Detect which cell encompasses the target text, then output its (X, Y) center coordinate. 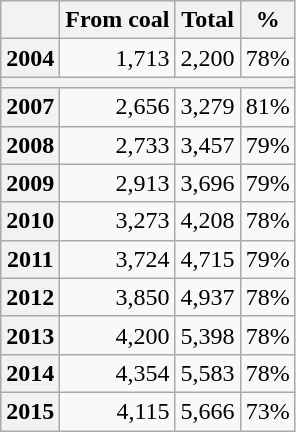
2004 (30, 58)
2,200 (208, 58)
4,354 (118, 373)
2,913 (118, 183)
2012 (30, 297)
3,457 (208, 145)
3,850 (118, 297)
3,279 (208, 107)
73% (268, 411)
2,733 (118, 145)
4,715 (208, 259)
% (268, 20)
81% (268, 107)
2013 (30, 335)
2009 (30, 183)
2008 (30, 145)
4,200 (118, 335)
2,656 (118, 107)
4,115 (118, 411)
Total (208, 20)
3,724 (118, 259)
4,208 (208, 221)
5,666 (208, 411)
1,713 (118, 58)
4,937 (208, 297)
From coal (118, 20)
5,583 (208, 373)
2010 (30, 221)
3,696 (208, 183)
2007 (30, 107)
2015 (30, 411)
5,398 (208, 335)
2011 (30, 259)
3,273 (118, 221)
2014 (30, 373)
